Identify which cell holds the provided text, then report its (x, y) central coordinate. 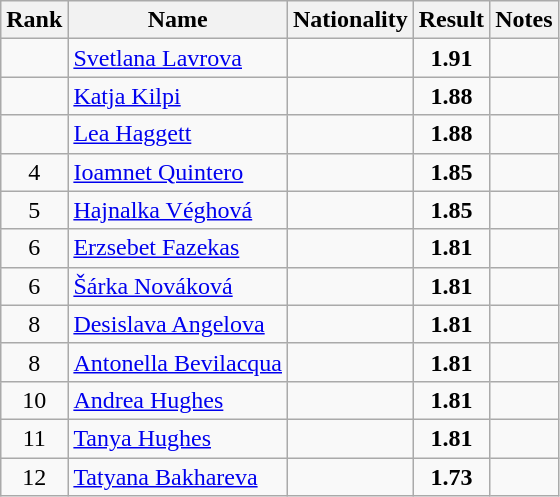
Hajnalka Véghová (178, 210)
Tatyana Bakhareva (178, 477)
Ioamnet Quintero (178, 172)
12 (34, 477)
5 (34, 210)
Rank (34, 20)
Andrea Hughes (178, 400)
Šárka Nováková (178, 286)
1.73 (451, 477)
Svetlana Lavrova (178, 58)
Katja Kilpi (178, 96)
Nationality (351, 20)
10 (34, 400)
Lea Haggett (178, 134)
Notes (524, 20)
Desislava Angelova (178, 324)
Antonella Bevilacqua (178, 362)
4 (34, 172)
Erzsebet Fazekas (178, 248)
1.91 (451, 58)
11 (34, 438)
Name (178, 20)
Result (451, 20)
Tanya Hughes (178, 438)
